Pinpoint the cell where the given text exists, returning its [x, y] midpoint coordinate. 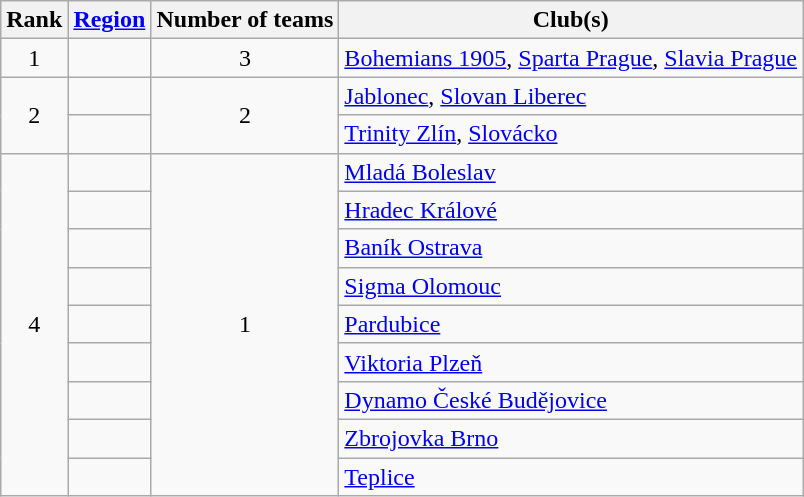
Sigma Olomouc [571, 286]
Viktoria Plzeň [571, 362]
Dynamo České Budějovice [571, 400]
Trinity Zlín, Slovácko [571, 134]
Jablonec, Slovan Liberec [571, 96]
Rank [34, 20]
3 [245, 58]
Baník Ostrava [571, 248]
4 [34, 324]
Number of teams [245, 20]
Bohemians 1905, Sparta Prague, Slavia Prague [571, 58]
Teplice [571, 477]
Pardubice [571, 324]
Mladá Boleslav [571, 172]
Zbrojovka Brno [571, 438]
Club(s) [571, 20]
Hradec Králové [571, 210]
Region [110, 20]
